Pinpoint the cell where the given text exists, returning its [X, Y] midpoint coordinate. 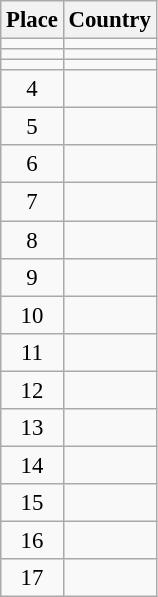
8 [32, 240]
16 [32, 540]
10 [32, 315]
14 [32, 465]
6 [32, 165]
12 [32, 390]
5 [32, 127]
9 [32, 277]
11 [32, 352]
15 [32, 503]
4 [32, 89]
7 [32, 202]
Place [32, 20]
13 [32, 428]
17 [32, 578]
Country [110, 20]
